Return the (X, Y) coordinate for the center point of the cell that contains the specified text.  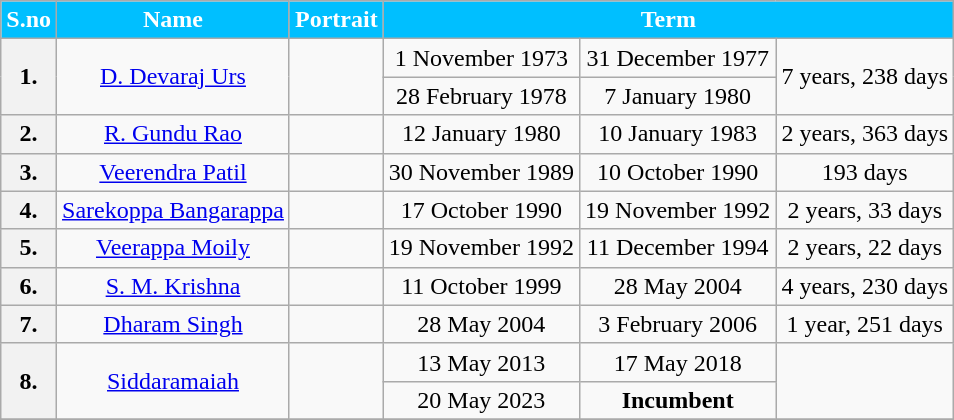
Name (174, 20)
Siddaramaiah (174, 381)
1. (29, 77)
3 February 2006 (678, 324)
Dharam Singh (174, 324)
5. (29, 248)
7. (29, 324)
2 years, 363 days (865, 134)
Portrait (336, 20)
2. (29, 134)
17 May 2018 (678, 362)
R. Gundu Rao (174, 134)
2 years, 22 days (865, 248)
S. M. Krishna (174, 286)
4. (29, 210)
4 years, 230 days (865, 286)
30 November 1989 (481, 172)
10 January 1983 (678, 134)
17 October 1990 (481, 210)
1 November 1973 (481, 58)
Veerendra Patil (174, 172)
28 February 1978 (481, 96)
7 January 1980 (678, 96)
1 year, 251 days (865, 324)
13 May 2013 (481, 362)
8. (29, 381)
S.no (29, 20)
2 years, 33 days (865, 210)
20 May 2023 (481, 400)
10 October 1990 (678, 172)
6. (29, 286)
Veerappa Moily (174, 248)
3. (29, 172)
D. Devaraj Urs (174, 77)
Sarekoppa Bangarappa (174, 210)
Incumbent (678, 400)
12 January 1980 (481, 134)
Term (668, 20)
11 October 1999 (481, 286)
193 days (865, 172)
31 December 1977 (678, 58)
7 years, 238 days (865, 77)
11 December 1994 (678, 248)
